Find where the given text appears and provide that cell's center as (x, y) coordinate. 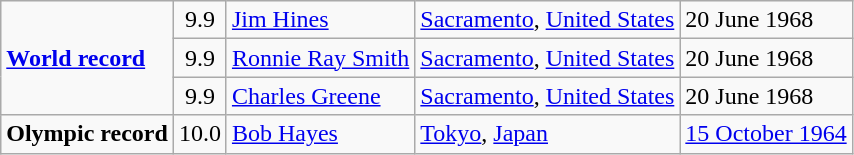
Tokyo, Japan (548, 134)
15 October 1964 (766, 134)
Olympic record (88, 134)
World record (88, 58)
10.0 (200, 134)
Ronnie Ray Smith (320, 58)
Bob Hayes (320, 134)
Jim Hines (320, 20)
Charles Greene (320, 96)
